Identify which cell holds the provided text, then report its [X, Y] central coordinate. 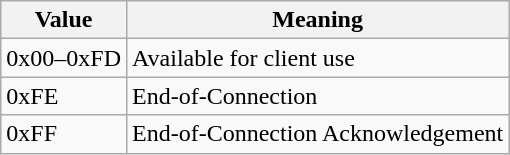
0xFF [64, 134]
End-of-Connection Acknowledgement [317, 134]
Meaning [317, 20]
Available for client use [317, 58]
Value [64, 20]
0x00–0xFD [64, 58]
End-of-Connection [317, 96]
0xFE [64, 96]
